Extract the [x, y] coordinate from the center of the cell holding the provided text.  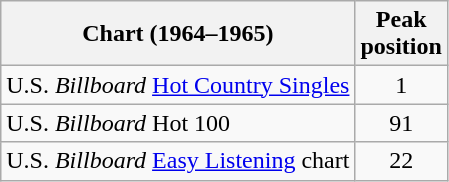
U.S. Billboard Easy Listening chart [178, 161]
1 [401, 85]
U.S. Billboard Hot 100 [178, 123]
Chart (1964–1965) [178, 34]
Peakposition [401, 34]
91 [401, 123]
U.S. Billboard Hot Country Singles [178, 85]
22 [401, 161]
